Locate the cell with the specified text and output its (x, y) center coordinate. 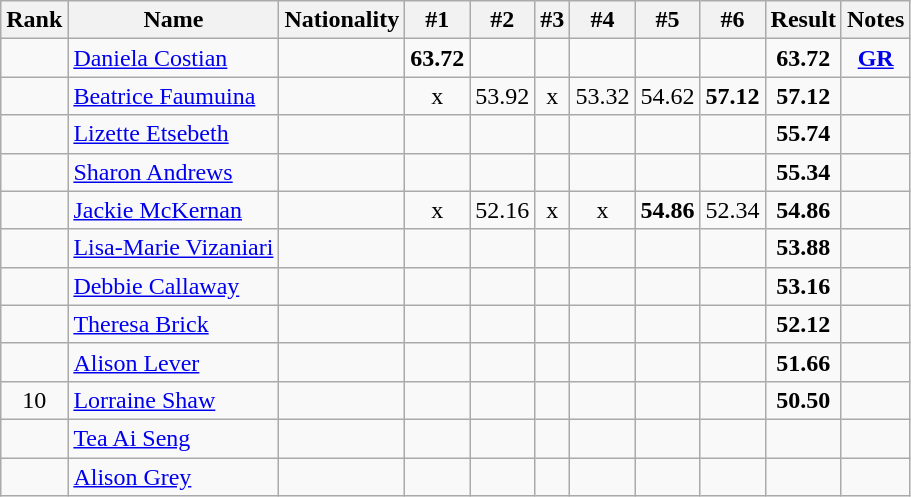
#2 (502, 20)
Debbie Callaway (174, 286)
52.12 (803, 324)
Alison Grey (174, 477)
#5 (668, 20)
55.34 (803, 172)
GR (875, 58)
Lizette Etsebeth (174, 134)
Beatrice Faumuina (174, 96)
Jackie McKernan (174, 210)
Lisa-Marie Vizaniari (174, 248)
#4 (602, 20)
53.32 (602, 96)
Nationality (342, 20)
Daniela Costian (174, 58)
53.88 (803, 248)
Result (803, 20)
Rank (34, 20)
#6 (732, 20)
Theresa Brick (174, 324)
Lorraine Shaw (174, 400)
50.50 (803, 400)
53.92 (502, 96)
#1 (438, 20)
53.16 (803, 286)
Name (174, 20)
Sharon Andrews (174, 172)
10 (34, 400)
55.74 (803, 134)
52.16 (502, 210)
Notes (875, 20)
Tea Ai Seng (174, 438)
51.66 (803, 362)
52.34 (732, 210)
54.62 (668, 96)
#3 (552, 20)
Alison Lever (174, 362)
